For the text-containing cell, return its midpoint in (x, y) coordinate format. 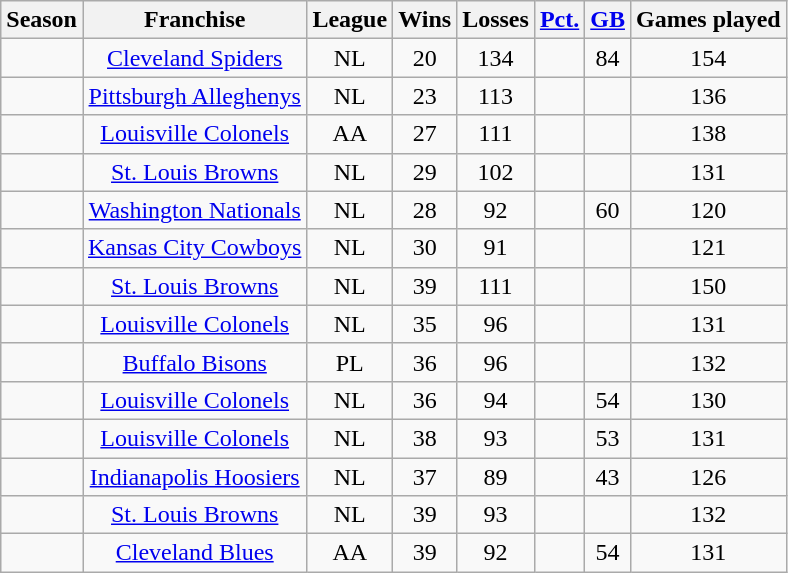
Cleveland Blues (194, 553)
102 (496, 172)
121 (708, 248)
29 (425, 172)
20 (425, 58)
113 (496, 96)
43 (608, 477)
Pittsburgh Alleghenys (194, 96)
138 (708, 134)
Games played (708, 20)
Indianapolis Hoosiers (194, 477)
30 (425, 248)
Franchise (194, 20)
23 (425, 96)
League (350, 20)
89 (496, 477)
Losses (496, 20)
Buffalo Bisons (194, 362)
120 (708, 210)
94 (496, 400)
Cleveland Spiders (194, 58)
84 (608, 58)
91 (496, 248)
136 (708, 96)
126 (708, 477)
28 (425, 210)
53 (608, 438)
Washington Nationals (194, 210)
Pct. (559, 20)
38 (425, 438)
27 (425, 134)
PL (350, 362)
60 (608, 210)
Season (42, 20)
134 (496, 58)
37 (425, 477)
GB (608, 20)
154 (708, 58)
150 (708, 286)
Kansas City Cowboys (194, 248)
35 (425, 324)
130 (708, 400)
Wins (425, 20)
